Extract the [X, Y] coordinate from the center of the cell holding the provided text.  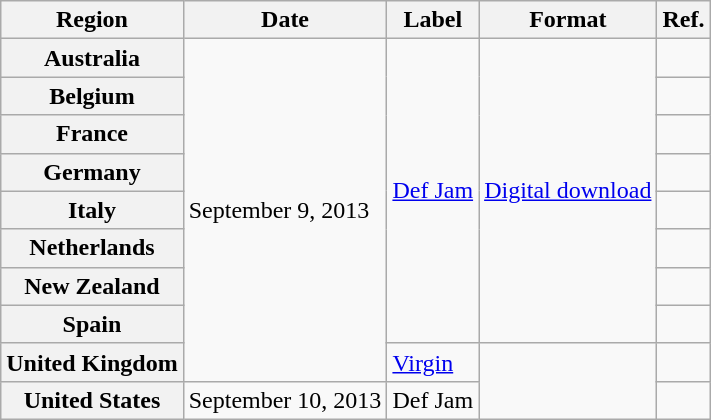
France [92, 134]
Region [92, 20]
Date [285, 20]
Spain [92, 324]
New Zealand [92, 286]
Netherlands [92, 248]
Belgium [92, 96]
Virgin [433, 362]
September 10, 2013 [285, 400]
Germany [92, 172]
Format [568, 20]
Digital download [568, 191]
Italy [92, 210]
Australia [92, 58]
Ref. [684, 20]
Label [433, 20]
United States [92, 400]
September 9, 2013 [285, 210]
United Kingdom [92, 362]
